From the cell containing the given text, extract its center point as (x, y) coordinate. 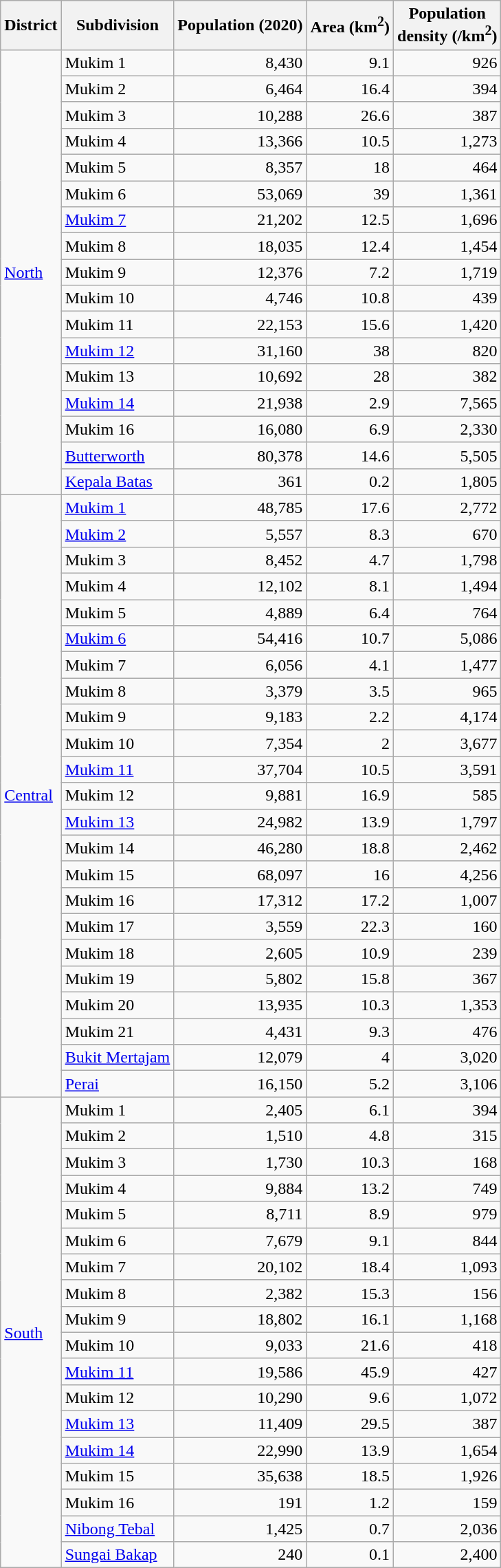
1,696 (447, 220)
10,288 (241, 115)
46,280 (241, 848)
2.2 (350, 717)
315 (447, 1136)
7,679 (241, 1241)
9,033 (241, 1345)
156 (447, 1293)
1,420 (447, 325)
17.6 (350, 508)
16,150 (241, 1084)
6,464 (241, 89)
5,086 (447, 639)
Population (2020) (241, 25)
764 (447, 613)
29.5 (350, 1424)
1,477 (447, 665)
Mukim 17 (118, 926)
239 (447, 952)
68,097 (241, 874)
13.2 (350, 1188)
16.1 (350, 1319)
6.9 (350, 429)
367 (447, 979)
15.3 (350, 1293)
8.1 (350, 587)
13,935 (241, 1005)
Nibong Tebal (118, 1529)
16.4 (350, 89)
1,361 (447, 194)
382 (447, 377)
Area (km2) (350, 25)
7,565 (447, 403)
191 (241, 1503)
Mukim 18 (118, 952)
585 (447, 796)
8,357 (241, 168)
18.8 (350, 848)
3,677 (447, 743)
26.6 (350, 115)
45.9 (350, 1371)
31,160 (241, 351)
18 (350, 168)
1,719 (447, 272)
4,889 (241, 613)
4,174 (447, 717)
9,183 (241, 717)
35,638 (241, 1477)
7.2 (350, 272)
0.2 (350, 481)
16.9 (350, 796)
5,505 (447, 455)
6.1 (350, 1110)
3,379 (241, 691)
10.8 (350, 298)
16,080 (241, 429)
Perai (118, 1084)
10,692 (241, 377)
1,168 (447, 1319)
Bukit Mertajam (118, 1058)
15.8 (350, 979)
Populationdensity (/km2) (447, 25)
16 (350, 874)
3,559 (241, 926)
1,510 (241, 1136)
18.5 (350, 1477)
17.2 (350, 900)
38 (350, 351)
1.2 (350, 1503)
1,797 (447, 822)
160 (447, 926)
4 (350, 1058)
18.4 (350, 1267)
0.1 (350, 1555)
2,330 (447, 429)
1,730 (241, 1162)
820 (447, 351)
8,711 (241, 1215)
464 (447, 168)
Mukim 19 (118, 979)
15.6 (350, 325)
22,153 (241, 325)
10.9 (350, 952)
39 (350, 194)
1,805 (447, 481)
240 (241, 1555)
2 (350, 743)
53,069 (241, 194)
22,990 (241, 1450)
1,072 (447, 1397)
Subdivision (118, 25)
12.4 (350, 246)
80,378 (241, 455)
Sungai Bakap (118, 1555)
5.2 (350, 1084)
9.6 (350, 1397)
8.3 (350, 534)
District (31, 25)
2,605 (241, 952)
8,452 (241, 560)
37,704 (241, 770)
12,079 (241, 1058)
2,772 (447, 508)
Butterworth (118, 455)
28 (350, 377)
1,007 (447, 900)
3,106 (447, 1084)
9,884 (241, 1188)
12,102 (241, 587)
17,312 (241, 900)
North (31, 272)
South (31, 1333)
3.5 (350, 691)
1,093 (447, 1267)
2,462 (447, 848)
4.1 (350, 665)
Mukim 21 (118, 1032)
427 (447, 1371)
1,798 (447, 560)
9,881 (241, 796)
48,785 (241, 508)
21,202 (241, 220)
18,035 (241, 246)
168 (447, 1162)
4,431 (241, 1032)
418 (447, 1345)
12.5 (350, 220)
4,746 (241, 298)
12,376 (241, 272)
1,273 (447, 141)
2,405 (241, 1110)
21.6 (350, 1345)
21,938 (241, 403)
9.3 (350, 1032)
3,591 (447, 770)
965 (447, 691)
670 (447, 534)
6.4 (350, 613)
926 (447, 63)
6,056 (241, 665)
476 (447, 1032)
8,430 (241, 63)
Mukim 20 (118, 1005)
3,020 (447, 1058)
1,353 (447, 1005)
2,400 (447, 1555)
4.8 (350, 1136)
4,256 (447, 874)
1,926 (447, 1477)
5,557 (241, 534)
22.3 (350, 926)
159 (447, 1503)
979 (447, 1215)
361 (241, 481)
Kepala Batas (118, 481)
19,586 (241, 1371)
2,382 (241, 1293)
8.9 (350, 1215)
24,982 (241, 822)
Central (31, 795)
7,354 (241, 743)
0.7 (350, 1529)
1,454 (447, 246)
1,654 (447, 1450)
749 (447, 1188)
439 (447, 298)
1,494 (447, 587)
13,366 (241, 141)
2.9 (350, 403)
20,102 (241, 1267)
11,409 (241, 1424)
10.7 (350, 639)
844 (447, 1241)
4.7 (350, 560)
2,036 (447, 1529)
10,290 (241, 1397)
54,416 (241, 639)
1,425 (241, 1529)
18,802 (241, 1319)
5,802 (241, 979)
14.6 (350, 455)
